Search for the cell housing the specified text and yield its (X, Y) center coordinate. 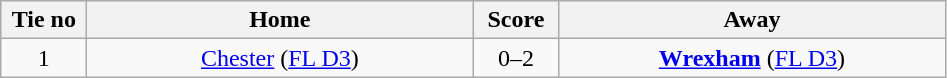
Chester (FL D3) (280, 58)
Tie no (44, 20)
1 (44, 58)
Wrexham (FL D3) (752, 58)
0–2 (516, 58)
Score (516, 20)
Home (280, 20)
Away (752, 20)
